Find where the given text appears and provide that cell's center as (x, y) coordinate. 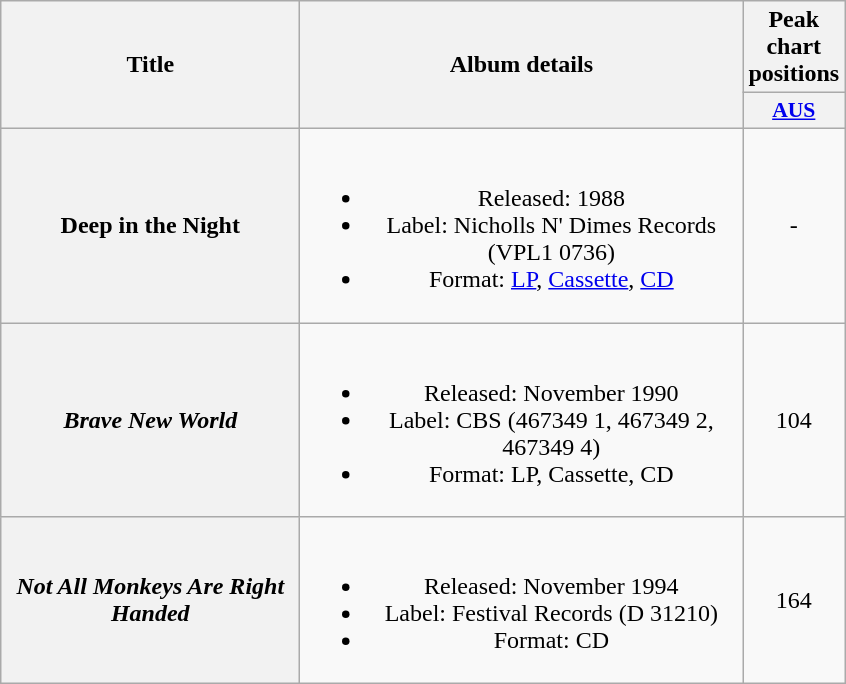
- (794, 225)
Peak chart positions (794, 47)
Album details (522, 65)
Released: November 1994Label: Festival Records (D 31210)Format: CD (522, 600)
Released: November 1990Label: CBS (467349 1, 467349 2, 467349 4)Format: LP, Cassette, CD (522, 419)
164 (794, 600)
Deep in the Night (150, 225)
Not All Monkeys Are Right Handed (150, 600)
Released: 1988Label: Nicholls N' Dimes Records (VPL1 0736)Format: LP, Cassette, CD (522, 225)
Title (150, 65)
104 (794, 419)
Brave New World (150, 419)
AUS (794, 111)
